Capture the cell that displays the provided text and extract its [x, y] central coordinate. 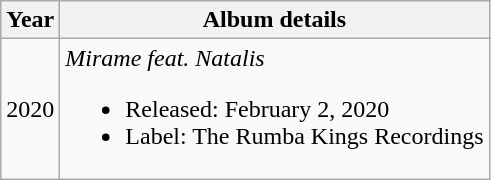
Year [30, 20]
Mirame feat. NatalisReleased: February 2, 2020Label: The Rumba Kings Recordings [274, 109]
2020 [30, 109]
Album details [274, 20]
